For the text-containing cell, return its midpoint in (X, Y) coordinate format. 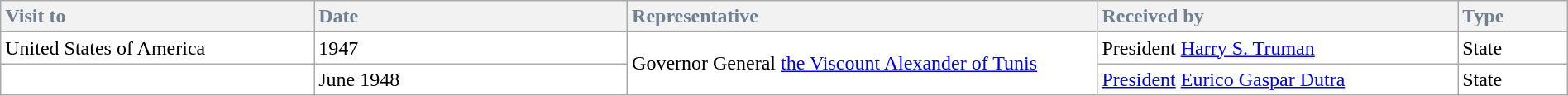
President Eurico Gaspar Dutra (1278, 79)
June 1948 (471, 79)
Representative (863, 17)
1947 (471, 48)
Date (471, 17)
Governor General the Viscount Alexander of Tunis (863, 64)
Visit to (157, 17)
Received by (1278, 17)
President Harry S. Truman (1278, 48)
United States of America (157, 48)
Type (1513, 17)
